Extract the [X, Y] coordinate from the center of the cell holding the provided text.  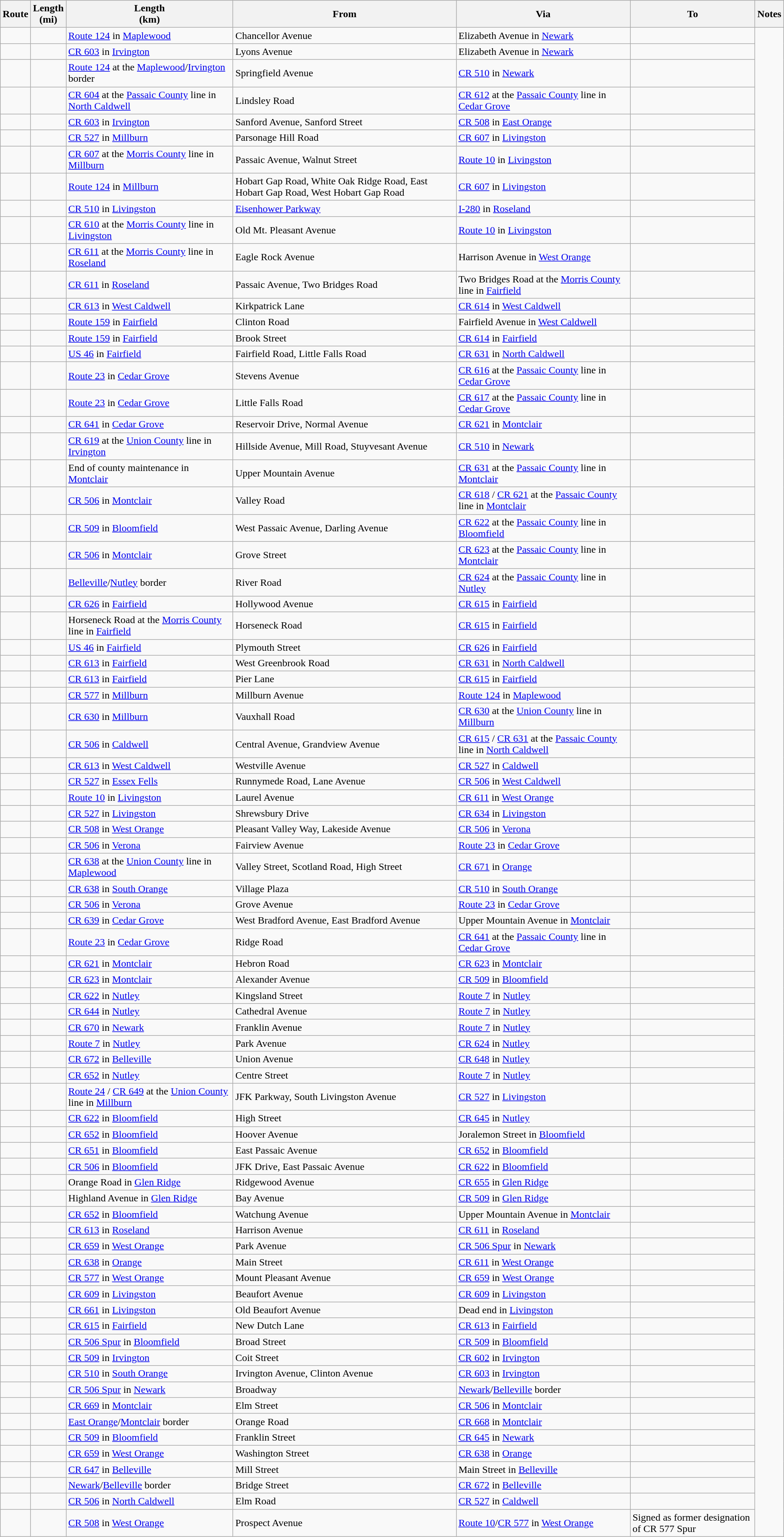
CR 527 in Millburn [150, 138]
Hoover Avenue [344, 1134]
Hobart Gap Road, White Oak Ridge Road, East Hobart Gap Road, West Hobart Gap Road [344, 187]
Valley Road [344, 500]
Kingsland Street [344, 996]
CR 622 at the Passaic County line in Bloomfield [543, 528]
CR 661 in Livingston [150, 1310]
Elm Street [344, 1405]
CR 639 in Cedar Grove [150, 920]
Route 124 at the Maplewood/Irvington border [150, 73]
Centre Street [344, 1075]
Clinton Road [344, 322]
CR 641 at the Passaic County line in Cedar Grove [543, 942]
CR 634 in Livingston [543, 813]
Fairfield Road, Little Falls Road [344, 354]
Old Beaufort Avenue [344, 1310]
Mill Street [344, 1470]
Passaic Avenue, Walnut Street [344, 159]
Lyons Avenue [344, 52]
Two Bridges Road at the Morris County line in Fairfield [543, 284]
Hebron Road [344, 964]
CR 645 in Nutley [543, 1118]
Orange Road [344, 1421]
Horseneck Road [344, 625]
Dead end in Livingston [543, 1310]
Westville Avenue [344, 766]
Route [15, 14]
Watchung Avenue [344, 1214]
Eisenhower Parkway [344, 208]
Reservoir Drive, Normal Avenue [344, 424]
Coit Street [344, 1358]
Little Falls Road [344, 403]
Grove Street [344, 555]
Lindsley Road [344, 101]
Franklin Avenue [344, 1027]
Runnymede Road, Lane Avenue [344, 781]
Prospect Avenue [344, 1523]
CR 644 in Nutley [150, 1012]
CR 508 in East Orange [543, 122]
CR 506 in Caldwell [150, 744]
From [344, 14]
CR 671 in Orange [543, 867]
CR 506 in North Caldwell [150, 1501]
CR 638 in South Orange [150, 888]
CR 624 at the Passaic County line in Nutley [543, 582]
Length(km) [150, 14]
Signed as former designation of CR 577 Spur [693, 1523]
CR 619 at the Union County line in Irvington [150, 446]
CR 648 in Nutley [543, 1059]
Stevens Avenue [344, 375]
JFK Drive, East Passaic Avenue [344, 1166]
Main Street in Belleville [543, 1470]
CR 630 at the Union County line in Millburn [543, 717]
Valley Street, Scotland Road, High Street [344, 867]
Broad Street [344, 1342]
CR 631 at the Passaic County line in Montclair [543, 474]
Joralemon Street in Bloomfield [543, 1134]
CR 615 / CR 631 at the Passaic County line in North Caldwell [543, 744]
High Street [344, 1118]
Alexander Avenue [344, 980]
Washington Street [344, 1453]
Pleasant Valley Way, Lakeside Avenue [344, 829]
Grove Avenue [344, 904]
Bay Avenue [344, 1198]
Cathedral Avenue [344, 1012]
Shrewsbury Drive [344, 813]
CR 623 at the Passaic County line in Montclair [543, 555]
Brook Street [344, 338]
Parsonage Hill Road [344, 138]
Notes [769, 14]
Highland Avenue in Glen Ridge [150, 1198]
CR 506 Spur in Bloomfield [150, 1342]
West Passaic Avenue, Darling Avenue [344, 528]
Hollywood Avenue [344, 604]
CR 668 in Montclair [543, 1421]
CR 577 in West Orange [150, 1278]
CR 669 in Montclair [150, 1405]
CR 509 in Irvington [150, 1358]
CR 638 at the Union County line in Maplewood [150, 867]
CR 607 at the Morris County line in Millburn [150, 159]
Central Avenue, Grandview Avenue [344, 744]
CR 647 in Belleville [150, 1470]
CR 652 in Nutley [150, 1075]
Length(mi) [48, 14]
CR 614 in Fairfield [543, 338]
Laurel Avenue [344, 797]
Horseneck Road at the Morris County line in Fairfield [150, 625]
CR 506 in West Caldwell [543, 781]
East Orange/Montclair border [150, 1421]
CR 618 / CR 621 at the Passaic County line in Montclair [543, 500]
Elm Road [344, 1501]
Route 24 / CR 649 at the Union County line in Millburn [150, 1097]
Chancellor Avenue [344, 36]
Hillside Avenue, Mill Road, Stuyvesant Avenue [344, 446]
River Road [344, 582]
Sanford Avenue, Sanford Street [344, 122]
Pier Lane [344, 679]
CR 611 at the Morris County line in Roseland [150, 257]
CR 624 in Nutley [543, 1043]
Route 10/CR 577 in West Orange [543, 1523]
West Greenbrook Road [344, 663]
Old Mt. Pleasant Avenue [344, 230]
Irvington Avenue, Clinton Avenue [344, 1374]
To [693, 14]
Franklin Street [344, 1437]
CR 610 at the Morris County line in Livingston [150, 230]
Millburn Avenue [344, 695]
Fairview Avenue [344, 845]
CR 613 in Roseland [150, 1230]
CR 655 in Glen Ridge [543, 1182]
Orange Road in Glen Ridge [150, 1182]
CR 651 in Bloomfield [150, 1150]
Main Street [344, 1262]
Harrison Avenue [344, 1230]
CR 602 in Irvington [543, 1358]
CR 506 in Bloomfield [150, 1166]
Ridge Road [344, 942]
CR 614 in West Caldwell [543, 306]
Route 124 in Millburn [150, 187]
End of county maintenance in Montclair [150, 474]
CR 527 in Essex Fells [150, 781]
CR 612 at the Passaic County line in Cedar Grove [543, 101]
Springfield Avenue [344, 73]
Eagle Rock Avenue [344, 257]
CR 604 at the Passaic County line in North Caldwell [150, 101]
New Dutch Lane [344, 1326]
I-280 in Roseland [543, 208]
CR 509 in Glen Ridge [543, 1198]
Fairfield Avenue in West Caldwell [543, 322]
CR 641 in Cedar Grove [150, 424]
JFK Parkway, South Livingston Avenue [344, 1097]
Passaic Avenue, Two Bridges Road [344, 284]
CR 630 in Millburn [150, 717]
Union Avenue [344, 1059]
CR 645 in Newark [543, 1437]
Bridge Street [344, 1485]
CR 510 in Livingston [150, 208]
Kirkpatrick Lane [344, 306]
West Bradford Avenue, East Bradford Avenue [344, 920]
Plymouth Street [344, 647]
CR 622 in Nutley [150, 996]
CR 670 in Newark [150, 1027]
Belleville/Nutley border [150, 582]
Broadway [344, 1390]
Mount Pleasant Avenue [344, 1278]
Ridgewood Avenue [344, 1182]
Upper Mountain Avenue [344, 474]
CR 617 at the Passaic County line in Cedar Grove [543, 403]
East Passaic Avenue [344, 1150]
Vauxhall Road [344, 717]
Via [543, 14]
CR 577 in Millburn [150, 695]
Village Plaza [344, 888]
Harrison Avenue in West Orange [543, 257]
Beaufort Avenue [344, 1294]
CR 616 at the Passaic County line in Cedar Grove [543, 375]
